Identify which cell holds the provided text, then report its [x, y] central coordinate. 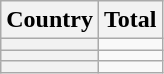
Country [50, 20]
Total [130, 20]
